From the cell containing the given text, extract its center point as (x, y) coordinate. 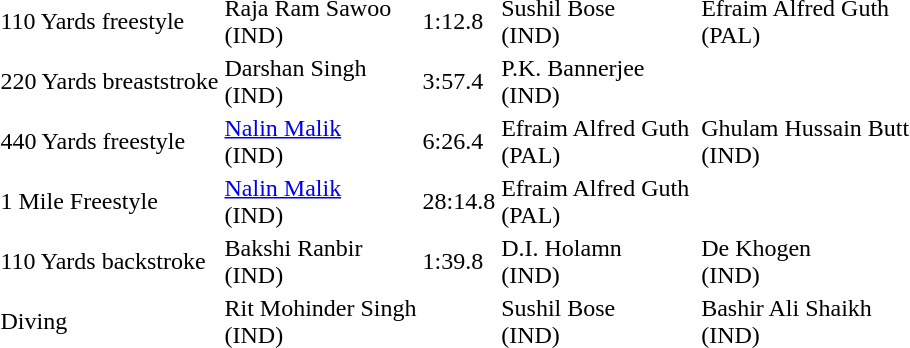
Darshan Singh (IND) (320, 82)
D.I. Holamn (IND) (596, 262)
6:26.4 (459, 142)
P.K. Bannerjee (IND) (596, 82)
28:14.8 (459, 202)
Bakshi Ranbir (IND) (320, 262)
1:39.8 (459, 262)
3:57.4 (459, 82)
